Locate the cell with the specified text and output its (x, y) center coordinate. 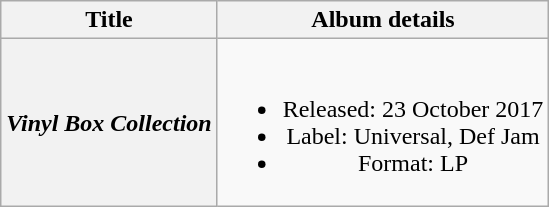
Released: 23 October 2017Label: Universal, Def JamFormat: LP (383, 122)
Album details (383, 20)
Title (109, 20)
Vinyl Box Collection (109, 122)
